From the cell containing the given text, extract its center point as [x, y] coordinate. 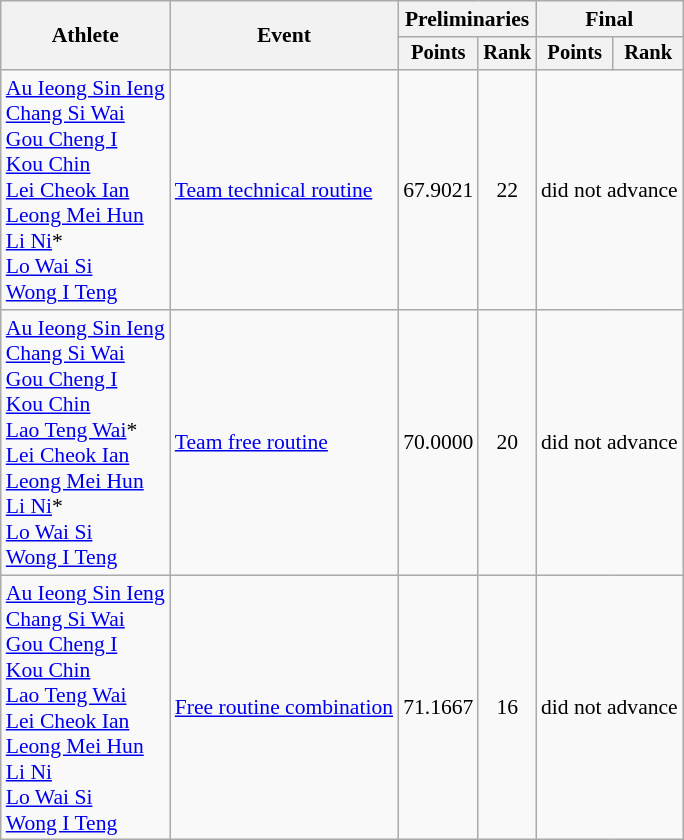
Event [284, 36]
20 [507, 442]
71.1667 [438, 708]
Athlete [86, 36]
Free routine combination [284, 708]
Au Ieong Sin IengChang Si WaiGou Cheng IKou ChinLao Teng Wai*Lei Cheok IanLeong Mei HunLi Ni*Lo Wai SiWong I Teng [86, 442]
70.0000 [438, 442]
Au Ieong Sin IengChang Si WaiGou Cheng IKou ChinLao Teng WaiLei Cheok IanLeong Mei HunLi NiLo Wai SiWong I Teng [86, 708]
16 [507, 708]
22 [507, 190]
Au Ieong Sin IengChang Si WaiGou Cheng IKou ChinLei Cheok IanLeong Mei HunLi Ni*Lo Wai SiWong I Teng [86, 190]
Team free routine [284, 442]
67.9021 [438, 190]
Preliminaries [467, 19]
Team technical routine [284, 190]
Final [610, 19]
